Find where the given text appears and provide that cell's center as [X, Y] coordinate. 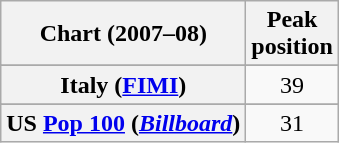
Peakposition [292, 34]
31 [292, 123]
Italy (FIMI) [124, 85]
39 [292, 85]
Chart (2007–08) [124, 34]
US Pop 100 (Billboard) [124, 123]
